Locate the cell with the specified text and output its (X, Y) center coordinate. 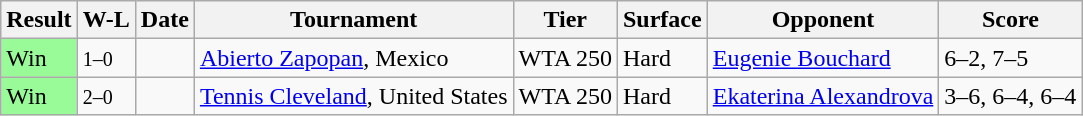
Opponent (823, 20)
Tournament (354, 20)
6–2, 7–5 (1010, 58)
1–0 (106, 58)
Abierto Zapopan, Mexico (354, 58)
Eugenie Bouchard (823, 58)
Score (1010, 20)
Result (39, 20)
Tennis Cleveland, United States (354, 96)
2–0 (106, 96)
W-L (106, 20)
3–6, 6–4, 6–4 (1010, 96)
Surface (662, 20)
Tier (565, 20)
Ekaterina Alexandrova (823, 96)
Date (164, 20)
